Determine the (x, y) coordinate at the center of the cell enclosing the given text.  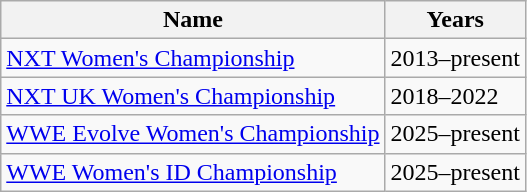
WWE Evolve Women's Championship (193, 134)
Years (455, 20)
NXT Women's Championship (193, 58)
2018–2022 (455, 96)
NXT UK Women's Championship (193, 96)
2013–present (455, 58)
WWE Women's ID Championship (193, 172)
Name (193, 20)
